For the text-containing cell, return its midpoint in (X, Y) coordinate format. 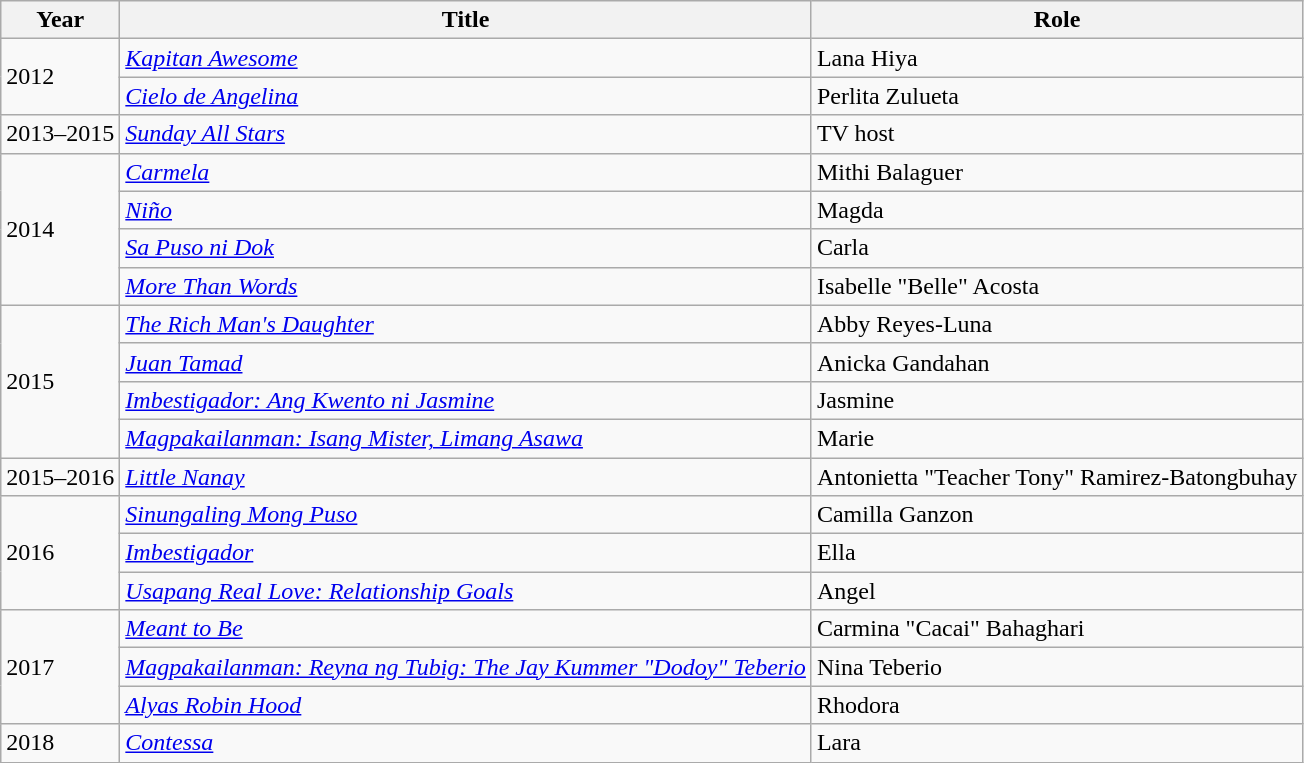
Imbestigador (466, 553)
TV host (1056, 134)
Lara (1056, 743)
Angel (1056, 591)
Usapang Real Love: Relationship Goals (466, 591)
2013–2015 (60, 134)
2014 (60, 229)
2012 (60, 77)
2018 (60, 743)
Kapitan Awesome (466, 58)
Carmina "Cacai" Bahaghari (1056, 629)
Antonietta "Teacher Tony" Ramirez-Batongbuhay (1056, 477)
Niño (466, 210)
Rhodora (1056, 705)
Ella (1056, 553)
2017 (60, 667)
Imbestigador: Ang Kwento ni Jasmine (466, 400)
Cielo de Angelina (466, 96)
2015 (60, 381)
Alyas Robin Hood (466, 705)
Anicka Gandahan (1056, 362)
Magda (1056, 210)
Mithi Balaguer (1056, 172)
Jasmine (1056, 400)
Little Nanay (466, 477)
2016 (60, 553)
Magpakailanman: Isang Mister, Limang Asawa (466, 438)
The Rich Man's Daughter (466, 324)
Role (1056, 20)
Isabelle "Belle" Acosta (1056, 286)
Marie (1056, 438)
Carla (1056, 248)
Meant to Be (466, 629)
Magpakailanman: Reyna ng Tubig: The Jay Kummer "Dodoy" Teberio (466, 667)
2015–2016 (60, 477)
Sinungaling Mong Puso (466, 515)
Camilla Ganzon (1056, 515)
More Than Words (466, 286)
Sunday All Stars (466, 134)
Title (466, 20)
Contessa (466, 743)
Lana Hiya (1056, 58)
Abby Reyes-Luna (1056, 324)
Nina Teberio (1056, 667)
Carmela (466, 172)
Perlita Zulueta (1056, 96)
Year (60, 20)
Juan Tamad (466, 362)
Sa Puso ni Dok (466, 248)
